From the cell containing the given text, extract its center point as [X, Y] coordinate. 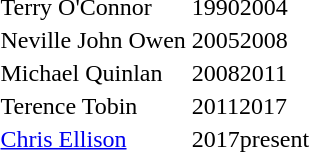
20112017 [250, 106]
20052008 [250, 40]
20082011 [250, 73]
